Detect which cell encompasses the target text, then output its (x, y) center coordinate. 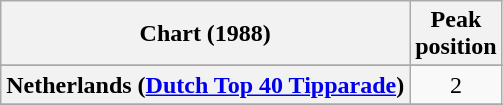
2 (456, 85)
Chart (1988) (206, 34)
Peakposition (456, 34)
Netherlands (Dutch Top 40 Tipparade) (206, 85)
